Pinpoint the cell where the given text exists, returning its [X, Y] midpoint coordinate. 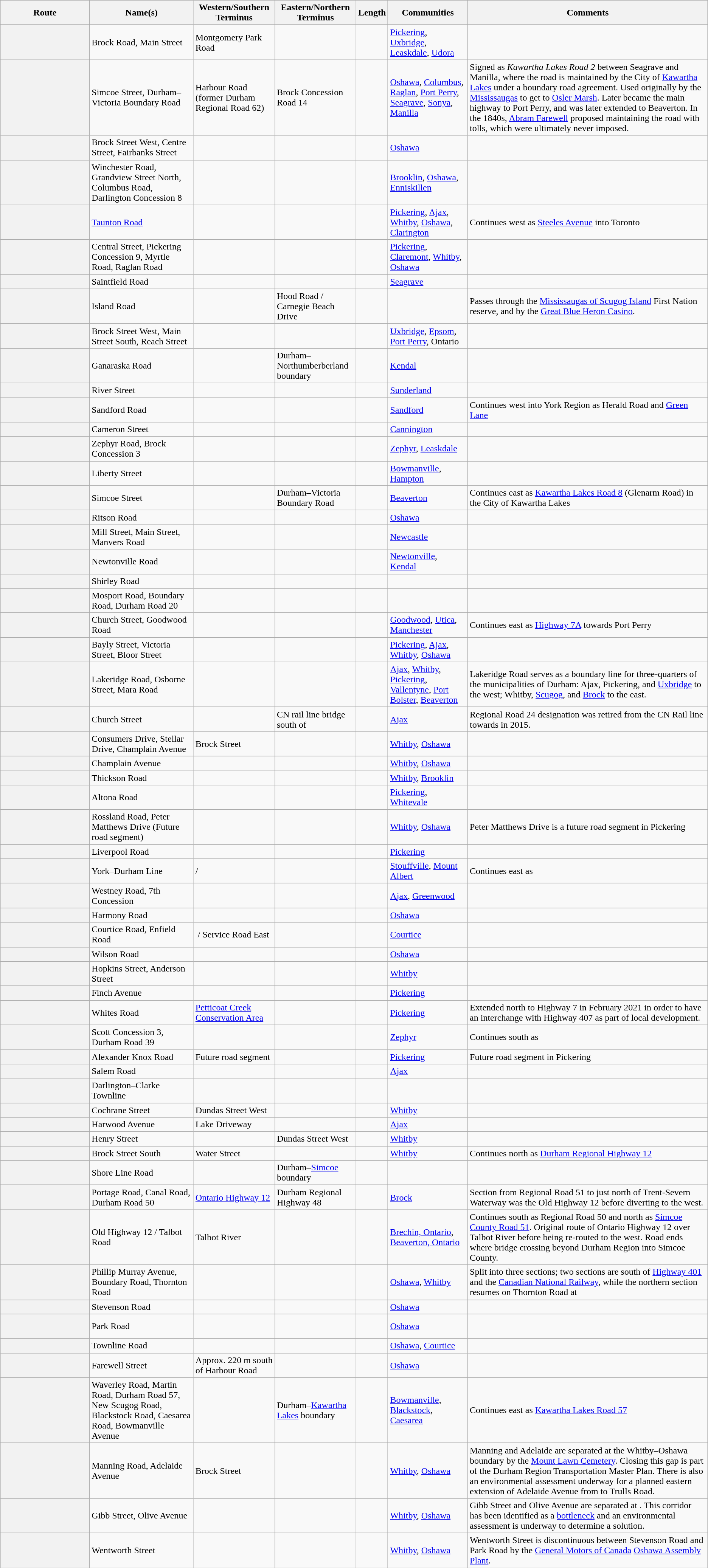
Durham–Kawartha Lakes boundary [315, 1410]
Harbour Road (former Durham Regional Road 62) [234, 98]
Seagrave [428, 282]
Shore Line Road [141, 1173]
Zephyr [428, 1037]
Stevenson Road [141, 1307]
Section from Regional Road 51 to just north of Trent-Severn Waterway was the Old Highway 12 before diverting to the west. [588, 1198]
Oshawa, Courtice [428, 1346]
Future road segment in Pickering [588, 1057]
Bayly Street, Victoria Street, Bloor Street [141, 649]
Portage Road, Canal Road, Durham Road 50 [141, 1198]
Oshawa, Columbus, Raglan, Port Perry, Seagrave, Sonya, Manilla [428, 98]
Pickering, Whitevale [428, 798]
Zephyr Road, Brock Concession 3 [141, 449]
Waverley Road, Martin Road, Durham Road 57, New Scugog Road, Blackstock Road, Caesarea Road, Bowmanville Avenue [141, 1410]
Simcoe Street, Durham–Victoria Boundary Road [141, 98]
Sandford Road [141, 410]
Eastern/Northern Terminus [315, 13]
Continues west into York Region as Herald Road and Green Lane [588, 410]
Continues east as Highway 7A towards Port Perry [588, 625]
Length [372, 13]
Phillip Murray Avenue, Boundary Road, Thornton Road [141, 1282]
Kendal [428, 366]
Simcoe Street [141, 498]
York–Durham Line [141, 871]
Goodwood, Utica, Manchester [428, 625]
Lakeridge Road, Osborne Street, Mara Road [141, 684]
Bowmanville, Blackstock, Caesarea [428, 1410]
Communities [428, 13]
Cochrane Street [141, 1110]
Petticoat Creek Conservation Area [234, 1012]
Altona Road [141, 798]
Rossland Road, Peter Matthews Drive (Future road segment) [141, 827]
Hood Road / Carnegie Beach Drive [315, 306]
Durham–Simcoe boundary [315, 1173]
Continues east as Kawartha Lakes Road 57 [588, 1410]
Water Street [234, 1153]
Continues east as Kawartha Lakes Road 8 (Glenarm Road) in the City of Kawartha Lakes [588, 498]
Comments [588, 13]
Farewell Street [141, 1365]
Winchester Road, Grandview Street North, Columbus Road, Darlington Concession 8 [141, 182]
Ajax, Whitby, Pickering, Vallentyne, Port Bolster, Beaverton [428, 684]
Ajax, Greenwood [428, 896]
CN rail line bridge south of [315, 719]
Whites Road [141, 1012]
Gibb Street, Olive Avenue [141, 1515]
Cannington [428, 429]
Approx. 220 m south of Harbour Road [234, 1365]
Scott Concession 3, Durham Road 39 [141, 1037]
Durham–Victoria Boundary Road [315, 498]
Talbot River [234, 1237]
Name(s) [141, 13]
Continues east as [588, 871]
Ganaraska Road [141, 366]
Montgomery Park Road [234, 42]
Future road segment [234, 1057]
Wentworth Street [141, 1550]
Continues north as Durham Regional Highway 12 [588, 1153]
Zephyr, Leaskdale [428, 449]
Brock Street West, Main Street South, Reach Street [141, 336]
Townline Road [141, 1346]
Central Street, Pickering Concession 9, Myrtle Road, Raglan Road [141, 257]
Consumers Drive, Stellar Drive, Champlain Avenue [141, 744]
Island Road [141, 306]
Pickering, Ajax, Whitby, Oshawa [428, 649]
Beaverton [428, 498]
Wentworth Street is discontinuous between Stevenson Road and Park Road by the General Motors of Canada Oshawa Assembly Plant. [588, 1550]
Continues south as [588, 1037]
Church Street, Goodwood Road [141, 625]
Brock Street West, Centre Street, Fairbanks Street [141, 147]
Thickson Road [141, 778]
Sandford [428, 410]
Westney Road, 7th Concession [141, 896]
Continues west as Steeles Avenue into Toronto [588, 222]
/ Service Road East [234, 934]
Church Street [141, 719]
Stouffville, Mount Albert [428, 871]
Finch Avenue [141, 993]
River Street [141, 390]
/ [234, 871]
Manning Road, Adelaide Avenue [141, 1470]
Brock Road, Main Street [141, 42]
Pickering, Uxbridge, Leaskdale, Udora [428, 42]
Saintfield Road [141, 282]
Alexander Knox Road [141, 1057]
Mill Street, Main Street, Manvers Road [141, 537]
Liberty Street [141, 473]
Harmony Road [141, 915]
Champlain Avenue [141, 763]
Henry Street [141, 1139]
Cameron Street [141, 429]
Salem Road [141, 1071]
Peter Matthews Drive is a future road segment in Pickering [588, 827]
Whitby, Brooklin [428, 778]
Brock Concession Road 14 [315, 98]
Western/Southern Terminus [234, 13]
Darlington–Clarke Townline [141, 1090]
Brock Street South [141, 1153]
Pickering, Ajax, Whitby, Oshawa, Clarington [428, 222]
Lake Driveway [234, 1125]
Taunton Road [141, 222]
Regional Road 24 designation was retired from the CN Rail line towards in 2015. [588, 719]
Passes through the Mississaugas of Scugog Island First Nation reserve, and by the Great Blue Heron Casino. [588, 306]
Extended north to Highway 7 in February 2021 in order to have an interchange with Highway 407 as part of local development. [588, 1012]
Pickering, Claremont, Whitby, Oshawa [428, 257]
Newcastle [428, 537]
Brechin, Ontario, Beaverton, Ontario [428, 1237]
Wilson Road [141, 954]
Shirley Road [141, 581]
Newtonville Road [141, 562]
Oshawa, Whitby [428, 1282]
Harwood Avenue [141, 1125]
Ontario Highway 12 [234, 1198]
Sunderland [428, 390]
Newtonville, Kendal [428, 562]
Brooklin, Oshawa, Enniskillen [428, 182]
Liverpool Road [141, 852]
Courtice Road, Enfield Road [141, 934]
Ritson Road [141, 518]
Hopkins Street, Anderson Street [141, 974]
Mosport Road, Boundary Road, Durham Road 20 [141, 600]
Route [45, 13]
Courtice [428, 934]
Brock [428, 1198]
Old Highway 12 / Talbot Road [141, 1237]
Bowmanville, Hampton [428, 473]
Durham Regional Highway 48 [315, 1198]
Park Road [141, 1326]
Durham–Northumberberland boundary [315, 366]
Uxbridge, Epsom, Port Perry, Ontario [428, 336]
